Locate the cell with the specified text and output its [x, y] center coordinate. 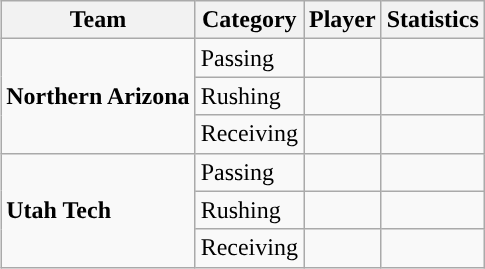
Team [98, 20]
Utah Tech [98, 210]
Northern Arizona [98, 96]
Category [249, 20]
Player [343, 20]
Statistics [432, 20]
